Extract the [x, y] coordinate from the center of the cell holding the provided text.  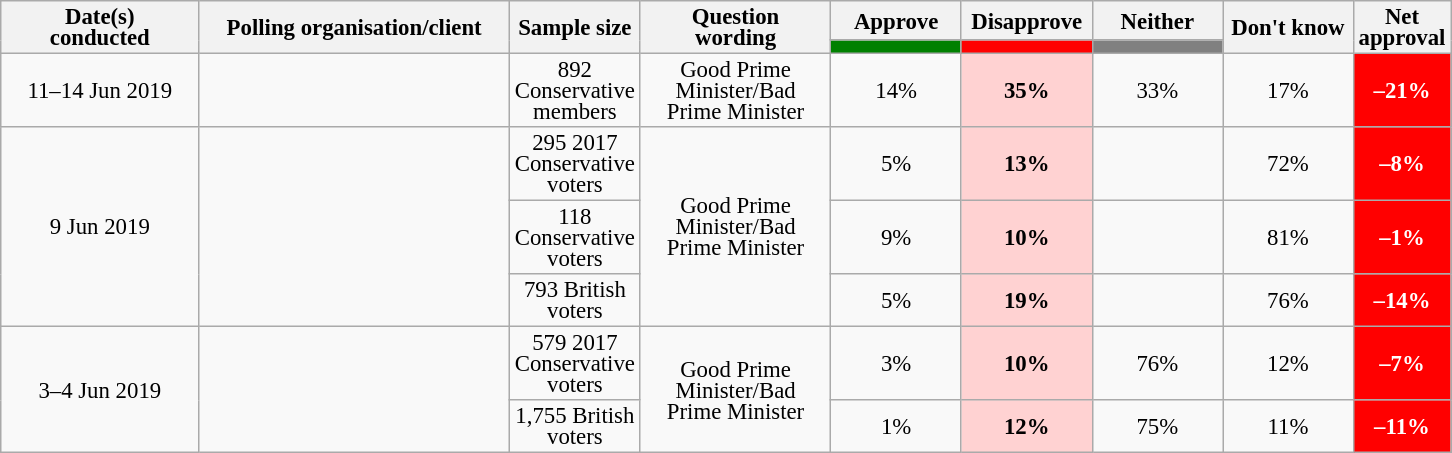
33% [1158, 91]
–7% [1402, 364]
3–4 Jun 2019 [100, 390]
Approve [896, 20]
–21% [1402, 91]
81% [1288, 238]
9% [896, 238]
3% [896, 364]
14% [896, 91]
118 Conservative voters [574, 238]
19% [1026, 300]
–8% [1402, 164]
1,755 British voters [574, 426]
Sample size [574, 28]
Polling organisation/client [354, 28]
1% [896, 426]
Neither [1158, 20]
Net approval [1402, 28]
–11% [1402, 426]
295 2017 Conservative voters [574, 164]
793 British voters [574, 300]
–1% [1402, 238]
579 2017 Conservative voters [574, 364]
–14% [1402, 300]
11% [1288, 426]
13% [1026, 164]
Disapprove [1026, 20]
892 Conservative members [574, 91]
75% [1158, 426]
9 Jun 2019 [100, 227]
17% [1288, 91]
Questionwording [736, 28]
Don't know [1288, 28]
11–14 Jun 2019 [100, 91]
72% [1288, 164]
Date(s)conducted [100, 28]
35% [1026, 91]
